From the cell containing the given text, extract its center point as (X, Y) coordinate. 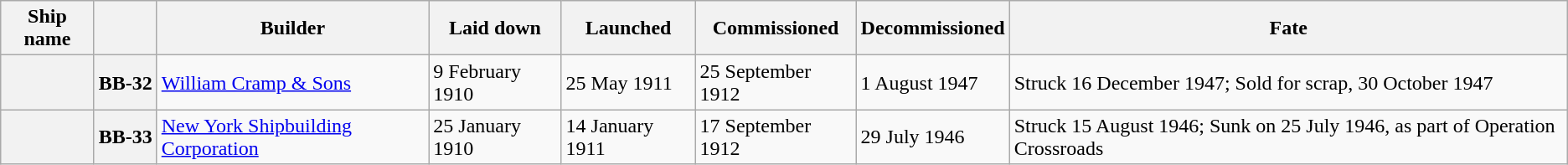
Commissioned (776, 28)
Struck 16 December 1947; Sold for scrap, 30 October 1947 (1288, 82)
29 July 1946 (933, 137)
25 January 1910 (495, 137)
William Cramp & Sons (293, 82)
Struck 15 August 1946; Sunk on 25 July 1946, as part of Operation Crossroads (1288, 137)
Launched (628, 28)
Fate (1288, 28)
17 September 1912 (776, 137)
25 May 1911 (628, 82)
New York Shipbuilding Corporation (293, 137)
BB-32 (126, 82)
9 February 1910 (495, 82)
Laid down (495, 28)
Builder (293, 28)
Decommissioned (933, 28)
1 August 1947 (933, 82)
Ship name (47, 28)
25 September 1912 (776, 82)
BB-33 (126, 137)
14 January 1911 (628, 137)
